Find where the given text appears and provide that cell's center as (x, y) coordinate. 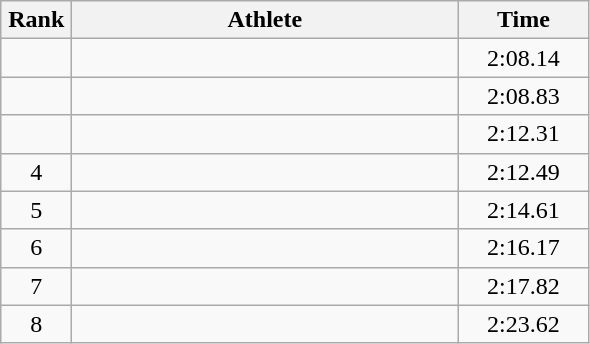
Athlete (265, 20)
Time (524, 20)
4 (36, 172)
2:12.31 (524, 134)
2:16.17 (524, 248)
2:08.83 (524, 96)
5 (36, 210)
2:14.61 (524, 210)
2:23.62 (524, 324)
7 (36, 286)
6 (36, 248)
2:12.49 (524, 172)
2:17.82 (524, 286)
2:08.14 (524, 58)
Rank (36, 20)
8 (36, 324)
